Find where the given text appears and provide that cell's center as [X, Y] coordinate. 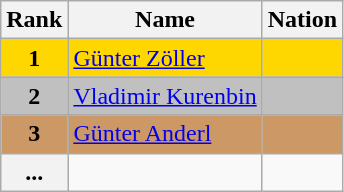
2 [34, 96]
Rank [34, 20]
1 [34, 58]
3 [34, 134]
Nation [302, 20]
Günter Anderl [165, 134]
Vladimir Kurenbin [165, 96]
Name [165, 20]
Günter Zöller [165, 58]
... [34, 172]
